From the cell containing the given text, extract its center point as (x, y) coordinate. 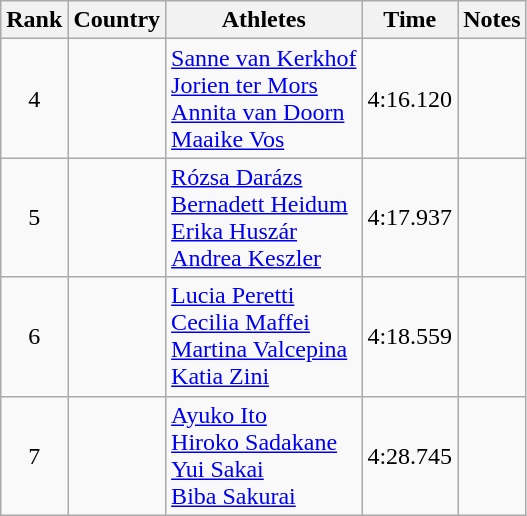
4:18.559 (410, 336)
Athletes (264, 20)
4:16.120 (410, 98)
Sanne van Kerkhof Jorien ter Mors Annita van Doorn Maaike Vos (264, 98)
Notes (492, 20)
5 (34, 218)
Rózsa Darázs Bernadett Heidum Erika Huszár Andrea Keszler (264, 218)
Rank (34, 20)
Country (117, 20)
Ayuko Ito Hiroko Sadakane Yui Sakai Biba Sakurai (264, 456)
4:28.745 (410, 456)
Time (410, 20)
4 (34, 98)
4:17.937 (410, 218)
7 (34, 456)
6 (34, 336)
Lucia Peretti Cecilia Maffei Martina Valcepina Katia Zini (264, 336)
